Determine the (X, Y) coordinate at the center of the cell enclosing the given text.  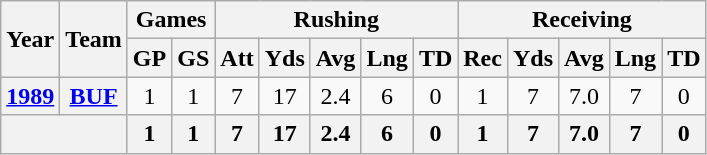
Att (237, 58)
Year (30, 39)
Team (94, 39)
Rushing (336, 20)
GS (194, 58)
Receiving (582, 20)
Games (170, 20)
Rec (483, 58)
1989 (30, 96)
BUF (94, 96)
GP (149, 58)
